Find where the given text appears and provide that cell's center as (X, Y) coordinate. 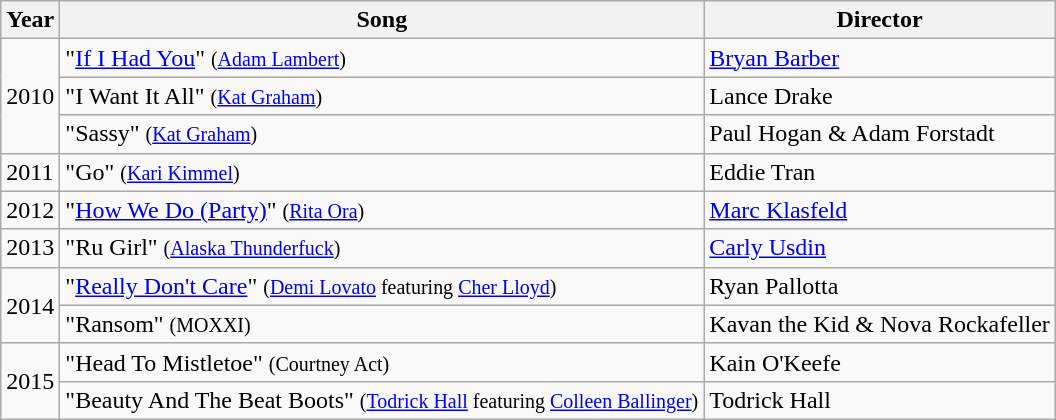
"If I Had You" (Adam Lambert) (382, 58)
Eddie Tran (880, 172)
"Really Don't Care" (Demi Lovato featuring Cher Lloyd) (382, 286)
2014 (30, 305)
2011 (30, 172)
"Go" (Kari Kimmel) (382, 172)
2010 (30, 96)
"Sassy" (Kat Graham) (382, 134)
2012 (30, 210)
Paul Hogan & Adam Forstadt (880, 134)
Kavan the Kid & Nova Rockafeller (880, 324)
Song (382, 20)
2015 (30, 381)
"Head To Mistletoe" (Courtney Act) (382, 362)
"Beauty And The Beat Boots" (Todrick Hall featuring Colleen Ballinger) (382, 400)
2013 (30, 248)
Lance Drake (880, 96)
Director (880, 20)
Bryan Barber (880, 58)
Marc Klasfeld (880, 210)
Kain O'Keefe (880, 362)
"How We Do (Party)" (Rita Ora) (382, 210)
Year (30, 20)
"I Want It All" (Kat Graham) (382, 96)
"Ransom" (MOXXI) (382, 324)
Todrick Hall (880, 400)
Carly Usdin (880, 248)
Ryan Pallotta (880, 286)
"Ru Girl" (Alaska Thunderfuck) (382, 248)
